Extract the (x, y) coordinate from the center of the cell holding the provided text.  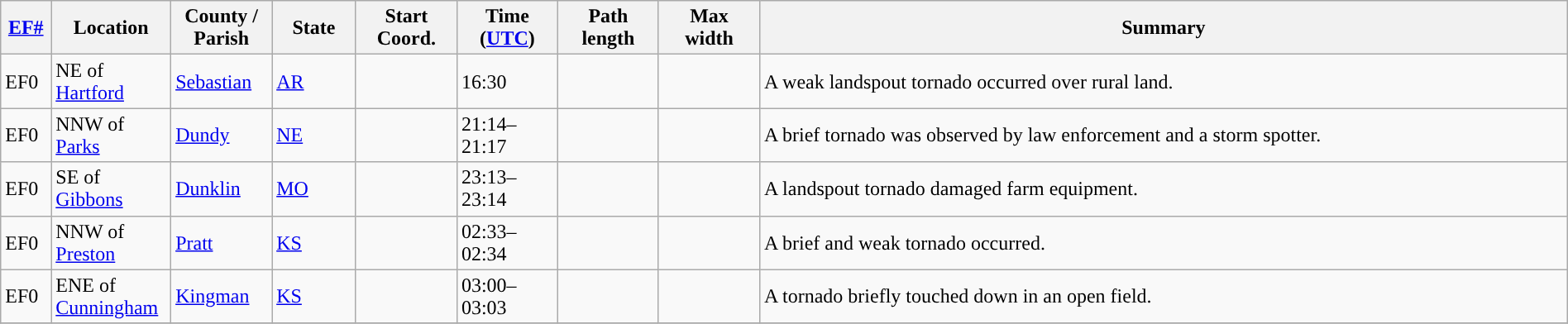
SE of Gibbons (111, 188)
A tornado briefly touched down in an open field. (1164, 296)
NE of Hartford (111, 81)
Pratt (222, 243)
NE (314, 136)
Max width (709, 28)
Path length (608, 28)
03:00–03:03 (507, 296)
Sebastian (222, 81)
Dundy (222, 136)
A weak landspout tornado occurred over rural land. (1164, 81)
Summary (1164, 28)
21:14–21:17 (507, 136)
Location (111, 28)
02:33–02:34 (507, 243)
AR (314, 81)
NNW of Parks (111, 136)
A brief tornado was observed by law enforcement and a storm spotter. (1164, 136)
Start Coord. (406, 28)
Dunklin (222, 188)
NNW of Preston (111, 243)
County / Parish (222, 28)
16:30 (507, 81)
EF# (26, 28)
Kingman (222, 296)
ENE of Cunningham (111, 296)
State (314, 28)
Time (UTC) (507, 28)
A brief and weak tornado occurred. (1164, 243)
23:13–23:14 (507, 188)
MO (314, 188)
A landspout tornado damaged farm equipment. (1164, 188)
